Scan for the cell matching the given text and deliver its (X, Y) coordinate at center. 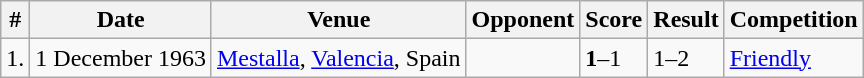
1. (16, 58)
Date (121, 20)
1–1 (614, 58)
1 December 1963 (121, 58)
# (16, 20)
Opponent (523, 20)
Result (686, 20)
Friendly (794, 58)
Mestalla, Valencia, Spain (338, 58)
Competition (794, 20)
1–2 (686, 58)
Score (614, 20)
Venue (338, 20)
